Return the [x, y] coordinate for the center point of the cell that contains the specified text.  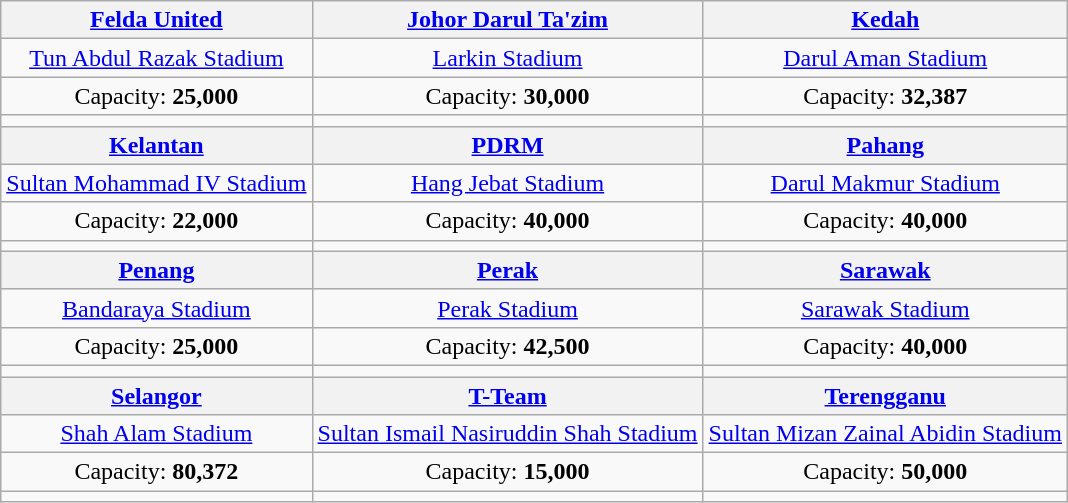
Kedah [885, 20]
PDRM [508, 145]
Perak [508, 270]
Shah Alam Stadium [156, 434]
Darul Aman Stadium [885, 58]
Sultan Mohammad IV Stadium [156, 183]
Pahang [885, 145]
Sarawak Stadium [885, 308]
Sultan Ismail Nasiruddin Shah Stadium [508, 434]
Johor Darul Ta'zim [508, 20]
Capacity: 32,387 [885, 96]
Perak Stadium [508, 308]
T-Team [508, 395]
Penang [156, 270]
Capacity: 50,000 [885, 472]
Darul Makmur Stadium [885, 183]
Terengganu [885, 395]
Bandaraya Stadium [156, 308]
Hang Jebat Stadium [508, 183]
Capacity: 22,000 [156, 221]
Tun Abdul Razak Stadium [156, 58]
Selangor [156, 395]
Felda United [156, 20]
Sultan Mizan Zainal Abidin Stadium [885, 434]
Capacity: 80,372 [156, 472]
Capacity: 42,500 [508, 346]
Kelantan [156, 145]
Larkin Stadium [508, 58]
Capacity: 15,000 [508, 472]
Capacity: 30,000 [508, 96]
Sarawak [885, 270]
